Search for the cell housing the specified text and yield its [x, y] center coordinate. 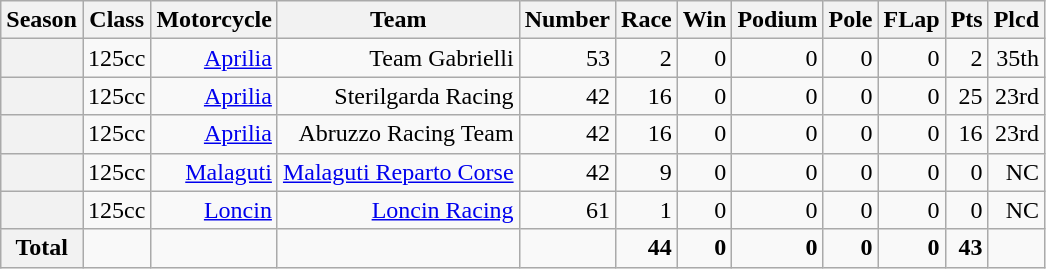
Loncin [214, 210]
1 [647, 210]
43 [966, 248]
Malaguti Reparto Corse [398, 172]
Season [42, 20]
61 [567, 210]
FLap [912, 20]
Team [398, 20]
Motorcycle [214, 20]
Podium [778, 20]
Race [647, 20]
Sterilgarda Racing [398, 96]
Abruzzo Racing Team [398, 134]
Win [704, 20]
Class [116, 20]
Malaguti [214, 172]
9 [647, 172]
Team Gabrielli [398, 58]
Pts [966, 20]
Pole [850, 20]
53 [567, 58]
44 [647, 248]
35th [1016, 58]
Total [42, 248]
Number [567, 20]
Plcd [1016, 20]
Loncin Racing [398, 210]
25 [966, 96]
